Find where the given text appears and provide that cell's center as [X, Y] coordinate. 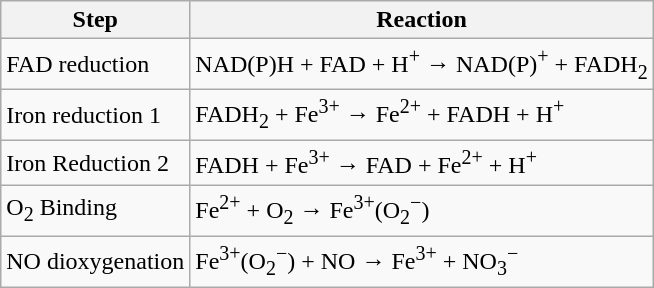
Step [96, 20]
Iron reduction 1 [96, 116]
O2 Binding [96, 210]
FADH + Fe3+ → FAD + Fe2+ + H+ [422, 162]
FAD reduction [96, 64]
NAD(P)H + FAD + H+ → NAD(P)+ + FADH2 [422, 64]
Fe3+(O2−) + NO → Fe3+ + NO3− [422, 262]
FADH2 + Fe3+ → Fe2+ + FADH + H+ [422, 116]
Fe2+ + O2 → Fe3+(O2−) [422, 210]
Reaction [422, 20]
NO dioxygenation [96, 262]
Iron Reduction 2 [96, 162]
